Find where the given text appears and provide that cell's center as (X, Y) coordinate. 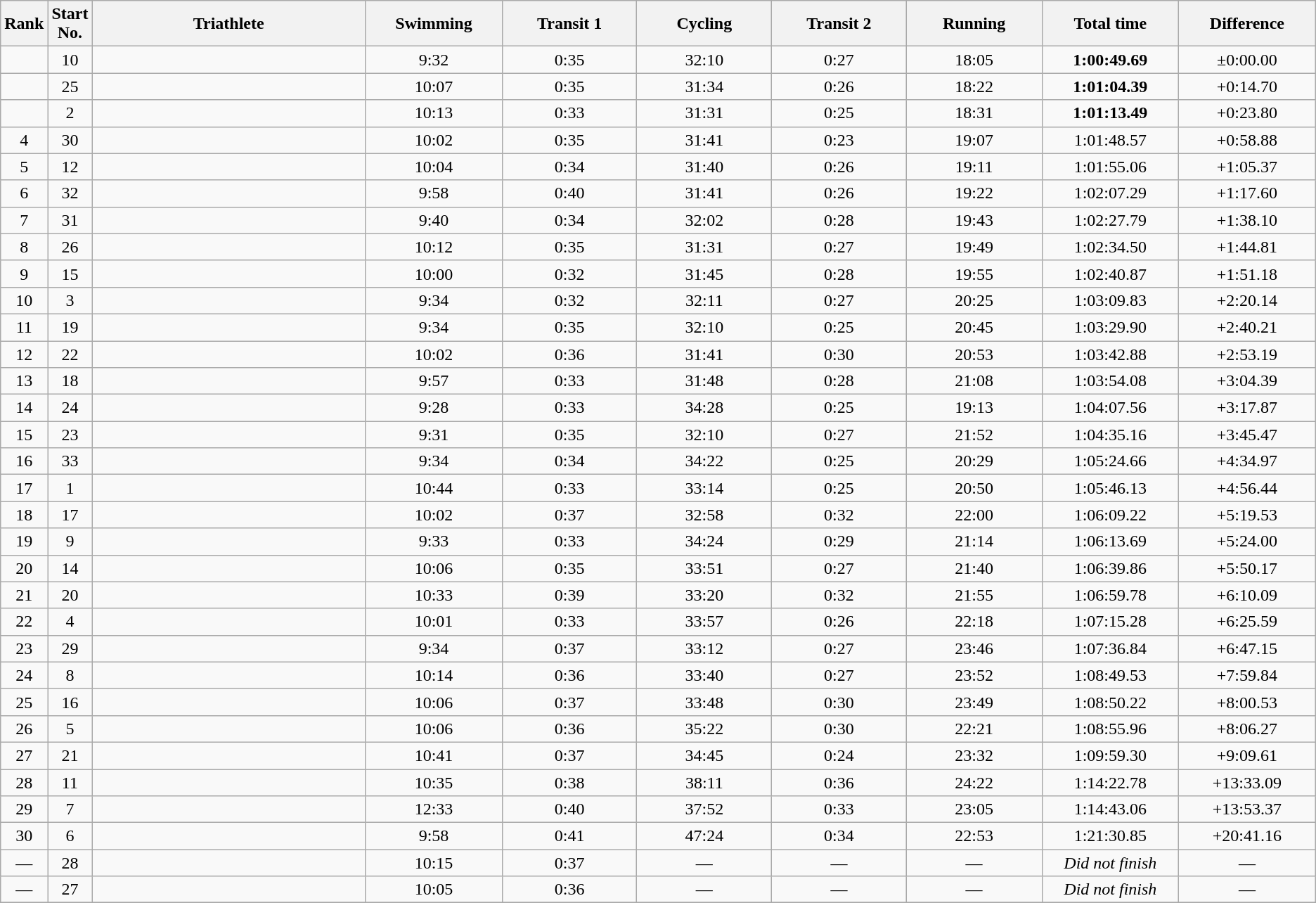
10:35 (434, 783)
+0:58.88 (1247, 140)
10:12 (434, 247)
18:22 (974, 87)
33:20 (704, 595)
1:04:07.56 (1111, 408)
+4:56.44 (1247, 488)
+6:25.59 (1247, 622)
+5:19.53 (1247, 515)
+1:44.81 (1247, 247)
10:41 (434, 755)
33:40 (704, 675)
32 (70, 193)
1:14:43.06 (1111, 809)
1:08:50.22 (1111, 702)
18:31 (974, 113)
9:31 (434, 435)
35:22 (704, 729)
23:49 (974, 702)
20:45 (974, 327)
9:57 (434, 381)
33:12 (704, 648)
1:03:42.88 (1111, 354)
22:18 (974, 622)
+13:53.37 (1247, 809)
1:06:59.78 (1111, 595)
Swimming (434, 24)
20:25 (974, 300)
Triathlete (229, 24)
33 (70, 461)
+2:53.19 (1247, 354)
22:53 (974, 836)
+5:50.17 (1247, 568)
10:00 (434, 274)
+2:40.21 (1247, 327)
+1:17.60 (1247, 193)
22:00 (974, 515)
23:52 (974, 675)
31:48 (704, 381)
Transit 2 (839, 24)
+3:04.39 (1247, 381)
1:02:07.29 (1111, 193)
+3:45.47 (1247, 435)
+6:47.15 (1247, 648)
19:55 (974, 274)
32:02 (704, 220)
Difference (1247, 24)
10:14 (434, 675)
21:40 (974, 568)
9:32 (434, 60)
1:14:22.78 (1111, 783)
+1:51.18 (1247, 274)
1:00:49.69 (1111, 60)
2 (70, 113)
22:21 (974, 729)
1:09:59.30 (1111, 755)
+9:09.61 (1247, 755)
+8:06.27 (1247, 729)
23:46 (974, 648)
19:49 (974, 247)
18:05 (974, 60)
Transit 1 (569, 24)
19:22 (974, 193)
1:03:29.90 (1111, 327)
Start No. (70, 24)
21:08 (974, 381)
Cycling (704, 24)
+20:41.16 (1247, 836)
3 (70, 300)
1 (70, 488)
9:28 (434, 408)
1:05:46.13 (1111, 488)
32:11 (704, 300)
33:51 (704, 568)
1:07:36.84 (1111, 648)
±0:00.00 (1247, 60)
1:02:27.79 (1111, 220)
1:06:09.22 (1111, 515)
24:22 (974, 783)
31:45 (704, 274)
+7:59.84 (1247, 675)
10:44 (434, 488)
20:29 (974, 461)
34:28 (704, 408)
1:02:34.50 (1111, 247)
19:43 (974, 220)
19:13 (974, 408)
1:01:48.57 (1111, 140)
1:06:39.86 (1111, 568)
0:24 (839, 755)
0:41 (569, 836)
+4:34.97 (1247, 461)
10:01 (434, 622)
1:03:54.08 (1111, 381)
1:07:15.28 (1111, 622)
1:02:40.87 (1111, 274)
13 (24, 381)
Total time (1111, 24)
1:08:49.53 (1111, 675)
33:14 (704, 488)
10:13 (434, 113)
21:52 (974, 435)
19:11 (974, 167)
10:04 (434, 167)
31:40 (704, 167)
31 (70, 220)
20:50 (974, 488)
23:32 (974, 755)
Running (974, 24)
10:15 (434, 863)
33:48 (704, 702)
+0:14.70 (1247, 87)
1:05:24.66 (1111, 461)
37:52 (704, 809)
38:11 (704, 783)
+13:33.09 (1247, 783)
1:03:09.83 (1111, 300)
+2:20.14 (1247, 300)
0:23 (839, 140)
1:08:55.96 (1111, 729)
19:07 (974, 140)
32:58 (704, 515)
+6:10.09 (1247, 595)
1:06:13.69 (1111, 542)
31:34 (704, 87)
47:24 (704, 836)
12:33 (434, 809)
34:45 (704, 755)
10:05 (434, 890)
+3:17.87 (1247, 408)
1:01:04.39 (1111, 87)
1:21:30.85 (1111, 836)
33:57 (704, 622)
+1:38.10 (1247, 220)
0:38 (569, 783)
21:14 (974, 542)
9:33 (434, 542)
34:24 (704, 542)
0:39 (569, 595)
1:01:13.49 (1111, 113)
23:05 (974, 809)
Rank (24, 24)
0:29 (839, 542)
1:01:55.06 (1111, 167)
+5:24.00 (1247, 542)
1:04:35.16 (1111, 435)
+1:05.37 (1247, 167)
10:33 (434, 595)
+8:00.53 (1247, 702)
20:53 (974, 354)
34:22 (704, 461)
9:40 (434, 220)
+0:23.80 (1247, 113)
10:07 (434, 87)
21:55 (974, 595)
